Scan for the cell matching the given text and deliver its [X, Y] coordinate at center. 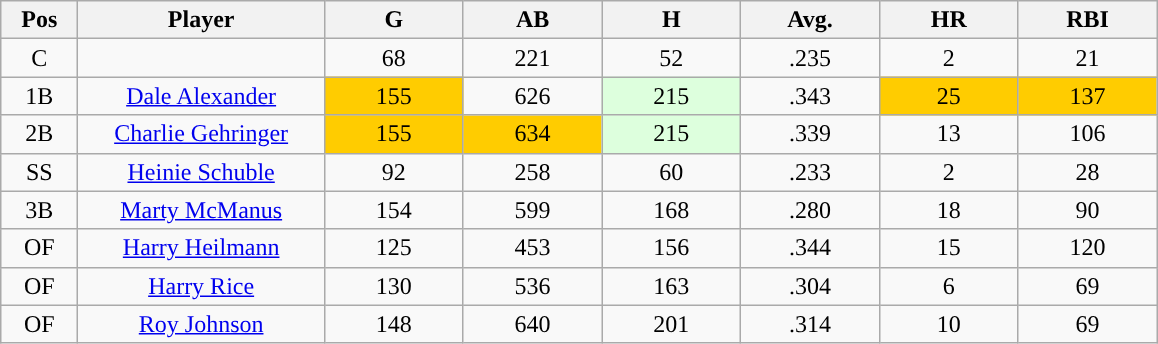
52 [672, 58]
13 [948, 134]
221 [532, 58]
130 [394, 286]
125 [394, 248]
3B [40, 210]
2B [40, 134]
68 [394, 58]
Harry Heilmann [202, 248]
SS [40, 172]
.314 [810, 324]
18 [948, 210]
.344 [810, 248]
154 [394, 210]
Charlie Gehringer [202, 134]
Avg. [810, 20]
258 [532, 172]
.235 [810, 58]
1B [40, 96]
.280 [810, 210]
C [40, 58]
92 [394, 172]
21 [1088, 58]
28 [1088, 172]
640 [532, 324]
Roy Johnson [202, 324]
453 [532, 248]
163 [672, 286]
137 [1088, 96]
120 [1088, 248]
Marty McManus [202, 210]
Pos [40, 20]
Player [202, 20]
634 [532, 134]
599 [532, 210]
H [672, 20]
156 [672, 248]
90 [1088, 210]
25 [948, 96]
Heinie Schuble [202, 172]
AB [532, 20]
626 [532, 96]
.304 [810, 286]
HR [948, 20]
10 [948, 324]
.343 [810, 96]
60 [672, 172]
536 [532, 286]
Dale Alexander [202, 96]
.339 [810, 134]
Harry Rice [202, 286]
15 [948, 248]
.233 [810, 172]
201 [672, 324]
RBI [1088, 20]
G [394, 20]
148 [394, 324]
106 [1088, 134]
168 [672, 210]
6 [948, 286]
